Provide the (X, Y) coordinate of the cell's center where the given text is located.  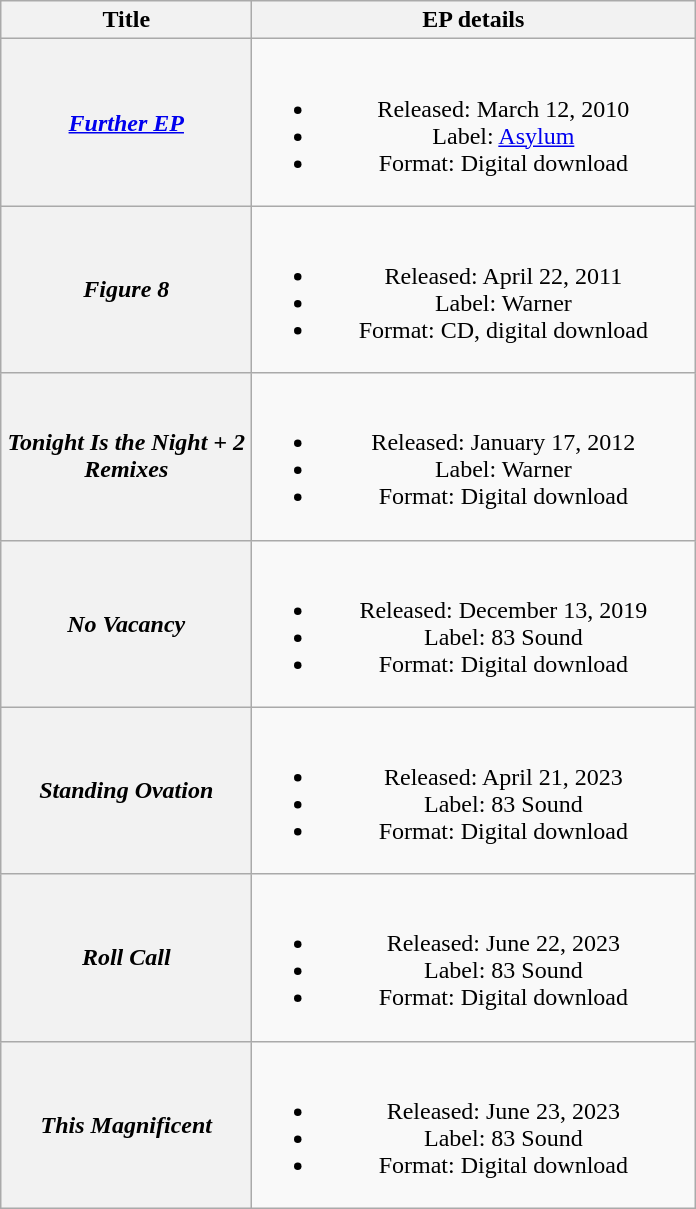
Further EP (126, 122)
Released: April 22, 2011Label: WarnerFormat: CD, digital download (474, 290)
Released: March 12, 2010Label: AsylumFormat: Digital download (474, 122)
Released: December 13, 2019Label: 83 SoundFormat: Digital download (474, 624)
Tonight Is the Night + 2 Remixes (126, 456)
Released: January 17, 2012Label: WarnerFormat: Digital download (474, 456)
Title (126, 20)
No Vacancy (126, 624)
EP details (474, 20)
Released: June 22, 2023Label: 83 SoundFormat: Digital download (474, 958)
Released: June 23, 2023Label: 83 SoundFormat: Digital download (474, 1124)
Roll Call (126, 958)
This Magnificent (126, 1124)
Standing Ovation (126, 790)
Released: April 21, 2023Label: 83 SoundFormat: Digital download (474, 790)
Figure 8 (126, 290)
